From the cell containing the given text, extract its center point as (x, y) coordinate. 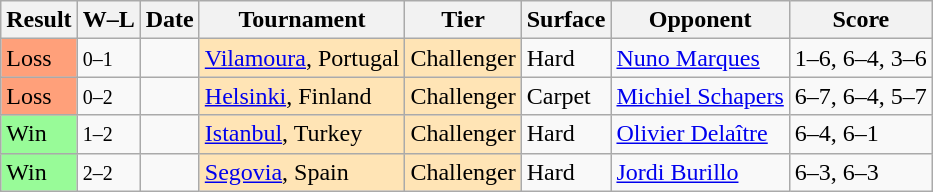
Tier (463, 20)
Michiel Schapers (700, 96)
2–2 (108, 172)
Segovia, Spain (302, 172)
Nuno Marques (700, 58)
Carpet (566, 96)
Surface (566, 20)
Opponent (700, 20)
6–3, 6–3 (860, 172)
Olivier Delaître (700, 134)
Date (170, 20)
1–6, 6–4, 3–6 (860, 58)
1–2 (108, 134)
Jordi Burillo (700, 172)
Helsinki, Finland (302, 96)
6–7, 6–4, 5–7 (860, 96)
6–4, 6–1 (860, 134)
Istanbul, Turkey (302, 134)
Score (860, 20)
0–1 (108, 58)
Result (39, 20)
0–2 (108, 96)
W–L (108, 20)
Tournament (302, 20)
Vilamoura, Portugal (302, 58)
